Capture the cell that displays the provided text and extract its [X, Y] central coordinate. 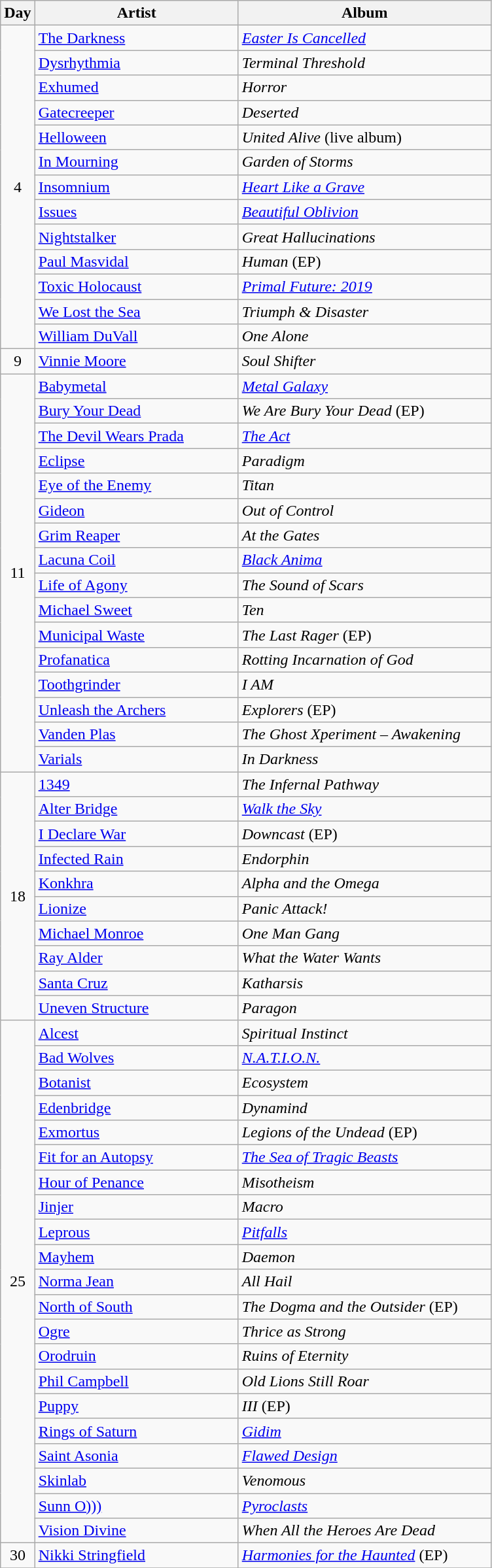
Nightstalker [136, 237]
Ogre [136, 1331]
We Are Bury Your Dead (EP) [364, 411]
Dynamind [364, 1108]
Legions of the Undead (EP) [364, 1133]
Toxic Holocaust [136, 286]
Unleash the Archers [136, 709]
We Lost the Sea [136, 312]
Rotting Incarnation of God [364, 659]
Eye of the Enemy [136, 486]
Triumph & Disaster [364, 312]
Panic Attack! [364, 909]
The Devil Wears Prada [136, 436]
Vanden Plas [136, 735]
Varials [136, 759]
N.A.T.I.O.N. [364, 1058]
Alter Bridge [136, 809]
Day [18, 13]
4 [18, 187]
Sunn O))) [136, 1505]
Saint Asonia [136, 1456]
All Hail [364, 1282]
11 [18, 573]
1349 [136, 784]
North of South [136, 1307]
Dysrhythmia [136, 63]
Spiritual Instinct [364, 1033]
Old Lions Still Roar [364, 1381]
Venomous [364, 1480]
United Alive (live album) [364, 137]
Hour of Penance [136, 1182]
Terminal Threshold [364, 63]
Bury Your Dead [136, 411]
Life of Agony [136, 585]
Konkhra [136, 884]
Harmonies for the Haunted (EP) [364, 1556]
In Darkness [364, 759]
Endorphin [364, 859]
Helloween [136, 137]
Issues [136, 212]
Lacuna Coil [136, 560]
Horror [364, 88]
Album [364, 13]
Puppy [136, 1406]
Daemon [364, 1257]
Paragon [364, 1008]
I Declare War [136, 834]
Infected Rain [136, 859]
The Infernal Pathway [364, 784]
Ray Alder [136, 958]
In Mourning [136, 162]
Metal Galaxy [364, 386]
Heart Like a Grave [364, 187]
The Sound of Scars [364, 585]
Mayhem [136, 1257]
Santa Cruz [136, 983]
Easter Is Cancelled [364, 38]
Katharsis [364, 983]
Gidim [364, 1431]
Leprous [136, 1232]
Human (EP) [364, 261]
Pitfalls [364, 1232]
9 [18, 361]
Nikki Stringfield [136, 1556]
Norma Jean [136, 1282]
Macro [364, 1207]
One Man Gang [364, 933]
Toothgrinder [136, 684]
Explorers (EP) [364, 709]
Misotheism [364, 1182]
The Ghost Xperiment – Awakening [364, 735]
Titan [364, 486]
When All the Heroes Are Dead [364, 1531]
Great Hallucinations [364, 237]
Insomnium [136, 187]
I AM [364, 684]
William DuVall [136, 337]
Paul Masvidal [136, 261]
The Last Rager (EP) [364, 635]
Primal Future: 2019 [364, 286]
The Darkness [136, 38]
At the Gates [364, 535]
Soul Shifter [364, 361]
The Sea of Tragic Beasts [364, 1158]
Grim Reaper [136, 535]
Ten [364, 610]
18 [18, 897]
Garden of Storms [364, 162]
Skinlab [136, 1480]
Eclipse [136, 461]
Jinjer [136, 1207]
Thrice as Strong [364, 1331]
Ecosystem [364, 1082]
Rings of Saturn [136, 1431]
Michael Sweet [136, 610]
Lionize [136, 909]
Paradigm [364, 461]
Orodruin [136, 1356]
Deserted [364, 112]
Uneven Structure [136, 1008]
Municipal Waste [136, 635]
Vinnie Moore [136, 361]
30 [18, 1556]
What the Water Wants [364, 958]
Phil Campbell [136, 1381]
Vision Divine [136, 1531]
Walk the Sky [364, 809]
Out of Control [364, 510]
Artist [136, 13]
Downcast (EP) [364, 834]
Exmortus [136, 1133]
III (EP) [364, 1406]
Pyroclasts [364, 1505]
Edenbridge [136, 1108]
Alpha and the Omega [364, 884]
Flawed Design [364, 1456]
Ruins of Eternity [364, 1356]
The Dogma and the Outsider (EP) [364, 1307]
The Act [364, 436]
One Alone [364, 337]
Beautiful Oblivion [364, 212]
Michael Monroe [136, 933]
Botanist [136, 1082]
Gideon [136, 510]
Babymetal [136, 386]
Fit for an Autopsy [136, 1158]
25 [18, 1281]
Gatecreeper [136, 112]
Exhumed [136, 88]
Black Anima [364, 560]
Alcest [136, 1033]
Bad Wolves [136, 1058]
Profanatica [136, 659]
